Pinpoint the cell where the given text exists, returning its [X, Y] midpoint coordinate. 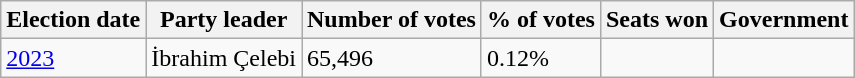
İbrahim Çelebi [224, 58]
Election date [74, 20]
65,496 [392, 58]
Party leader [224, 20]
0.12% [540, 58]
Number of votes [392, 20]
% of votes [540, 20]
Seats won [656, 20]
2023 [74, 58]
Government [784, 20]
